Detect which cell encompasses the target text, then output its (x, y) center coordinate. 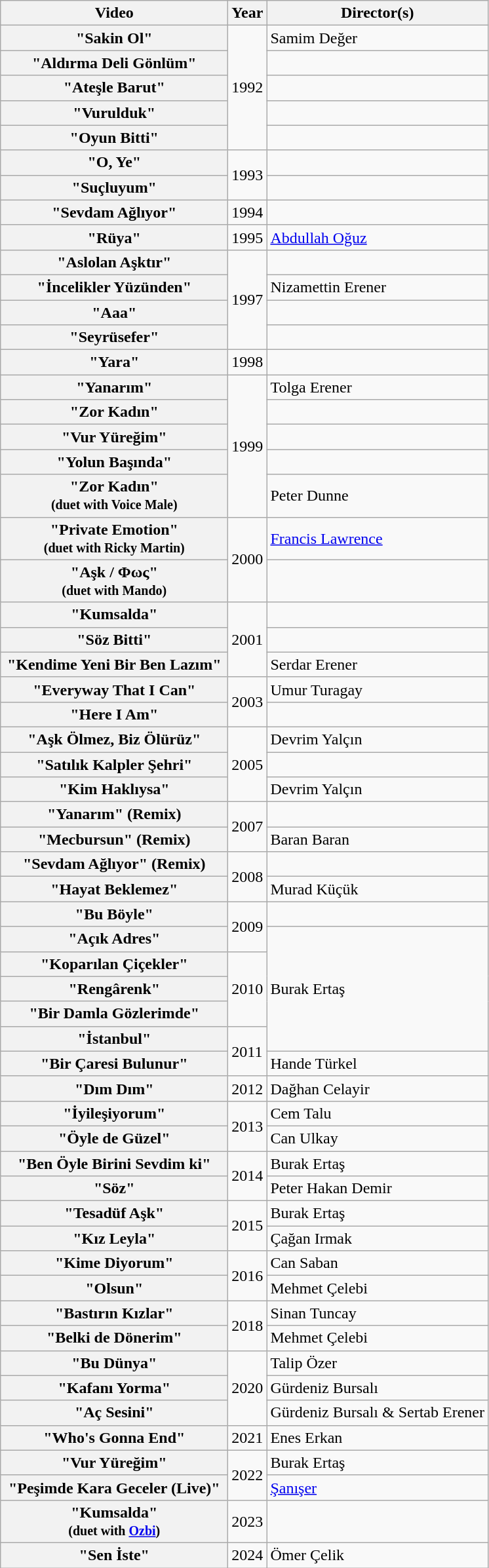
"Sevdam Ağlıyor" (114, 212)
2016 (248, 1276)
"Peşimde Kara Geceler (Live)" (114, 1487)
"Vurulduk" (114, 113)
"Aç Sesini" (114, 1413)
2013 (248, 1126)
"Kafanı Yorma" (114, 1388)
"Tesadüf Aşk" (114, 1214)
"Aldırma Deli Gönlüm" (114, 63)
"Kime Diyorum" (114, 1263)
Dağhan Celayir (378, 1088)
"Kumsalda"(duet with Ozbi) (114, 1521)
"Seyrüsefer" (114, 337)
2012 (248, 1088)
Can Ulkay (378, 1138)
1997 (248, 299)
"İyileşiyorum" (114, 1113)
"Bir Çaresi Bulunur" (114, 1063)
"Kendime Yeni Bir Ben Lazım" (114, 664)
2014 (248, 1176)
Sinan Tuncay (378, 1313)
2022 (248, 1475)
Gürdeniz Bursalı & Sertab Erener (378, 1413)
2023 (248, 1521)
Hande Türkel (378, 1063)
"Bu Dünya" (114, 1363)
1992 (248, 88)
"Koparılan Çiçekler" (114, 964)
"Ateşle Barut" (114, 88)
Çağan Irmak (378, 1238)
"Belki de Dönerim" (114, 1338)
Can Saban (378, 1263)
1993 (248, 175)
Peter Hakan Demir (378, 1189)
"Bastırın Kızlar" (114, 1313)
2008 (248, 877)
"Yanarım" (Remix) (114, 814)
Baran Baran (378, 839)
"Ben Öyle Birini Sevdim ki" (114, 1163)
"Sakin Ol" (114, 38)
"Private Emotion"(duet with Ricky Martin) (114, 539)
Peter Dunne (378, 495)
Umur Turagay (378, 689)
Serdar Erener (378, 664)
"Kumsalda" (114, 615)
"Rengârenk" (114, 989)
Enes Erkan (378, 1438)
Şanışer (378, 1487)
Ömer Çelik (378, 1555)
1995 (248, 237)
Gürdeniz Bursalı (378, 1388)
2000 (248, 560)
2005 (248, 764)
"Everyway That I Can" (114, 689)
"Bu Böyle" (114, 914)
"Rüya" (114, 237)
"O, Ye" (114, 163)
Talip Özer (378, 1363)
"Suçluyum" (114, 187)
Cem Talu (378, 1113)
2020 (248, 1388)
Year (248, 13)
2010 (248, 989)
Nizamettin Erener (378, 287)
2001 (248, 640)
"Sen İste" (114, 1555)
"Satılık Kalpler Şehri" (114, 765)
2021 (248, 1438)
Abdullah Oğuz (378, 237)
"Olsun" (114, 1288)
1998 (248, 362)
"Aaa" (114, 313)
"Kim Haklıysa" (114, 790)
2015 (248, 1226)
2011 (248, 1051)
"Here I Am" (114, 714)
"Öyle de Güzel" (114, 1138)
Francis Lawrence (378, 539)
"Açık Adres" (114, 939)
"Yara" (114, 362)
"Who's Gonna End" (114, 1438)
"Yolun Başında" (114, 462)
"Aslolan Aşktır" (114, 262)
"İncelikler Yüzünden" (114, 287)
Director(s) (378, 13)
Samim Değer (378, 38)
"Kız Leyla" (114, 1238)
"Mecbursun" (Remix) (114, 839)
"Oyun Bitti" (114, 138)
"Zor Kadın"(duet with Voice Male) (114, 495)
2003 (248, 702)
"Aşk / Φως"(duet with Mando) (114, 581)
"Yanarım" (114, 387)
"Hayat Beklemez" (114, 889)
2018 (248, 1326)
"Aşk Ölmez, Biz Ölürüz" (114, 739)
"Zor Kadın" (114, 412)
2009 (248, 927)
"Söz" (114, 1189)
"Sevdam Ağlıyor" (Remix) (114, 864)
"Dım Dım" (114, 1088)
1999 (248, 446)
"Bir Damla Gözlerimde" (114, 1014)
"İstanbul" (114, 1039)
2007 (248, 827)
Video (114, 13)
"Söz Bitti" (114, 640)
Murad Küçük (378, 889)
2024 (248, 1555)
Tolga Erener (378, 387)
1994 (248, 212)
